Search for the cell housing the specified text and yield its (x, y) center coordinate. 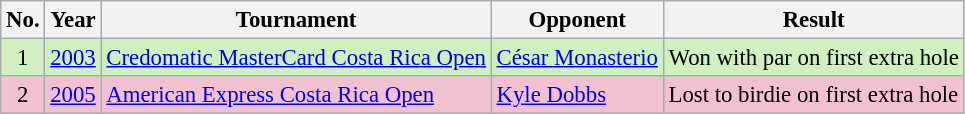
Credomatic MasterCard Costa Rica Open (296, 58)
Kyle Dobbs (577, 95)
Tournament (296, 20)
2003 (73, 58)
Won with par on first extra hole (814, 58)
Result (814, 20)
2 (23, 95)
1 (23, 58)
No. (23, 20)
Lost to birdie on first extra hole (814, 95)
César Monasterio (577, 58)
2005 (73, 95)
American Express Costa Rica Open (296, 95)
Year (73, 20)
Opponent (577, 20)
